Output the (X, Y) coordinate of the center of the cell containing the given text.  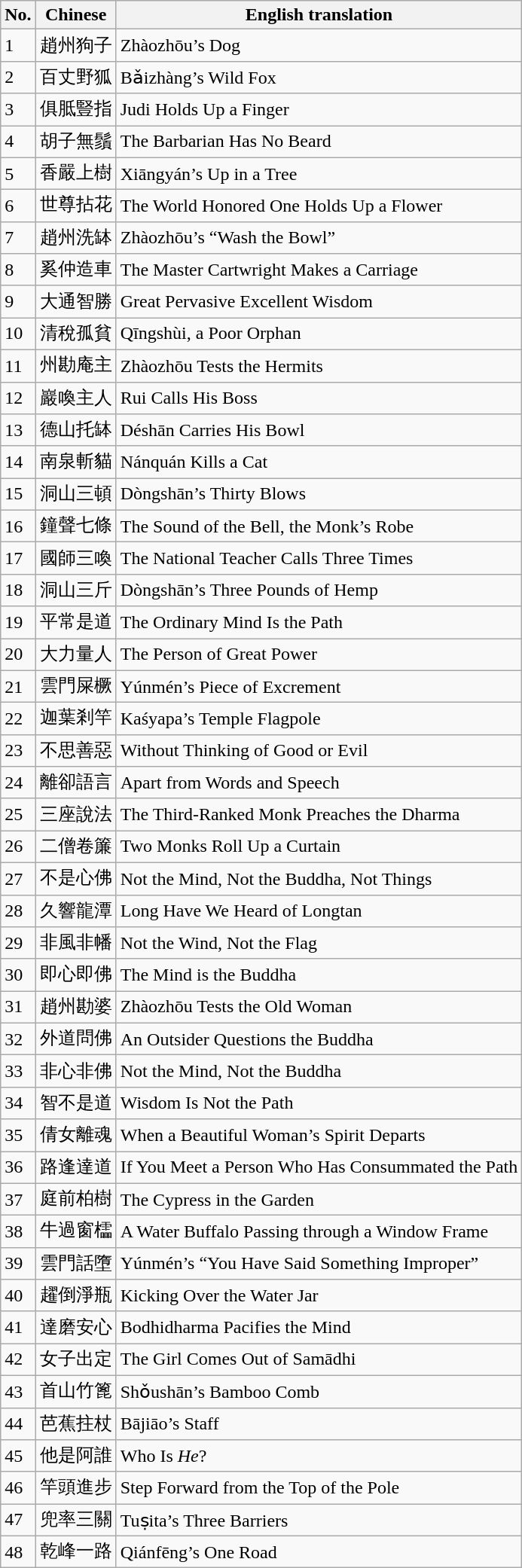
20 (18, 655)
大力量人 (75, 655)
48 (18, 1551)
Long Have We Heard of Longtan (319, 911)
The Sound of the Bell, the Monk’s Robe (319, 526)
外道問佛 (75, 1039)
35 (18, 1136)
34 (18, 1103)
Dòngshān’s Three Pounds of Hemp (319, 590)
The World Honored One Holds Up a Flower (319, 206)
21 (18, 687)
An Outsider Questions the Buddha (319, 1039)
三座說法 (75, 815)
智不是道 (75, 1103)
42 (18, 1360)
竿頭進步 (75, 1488)
6 (18, 206)
庭前柏樹 (75, 1199)
22 (18, 718)
25 (18, 815)
When a Beautiful Woman’s Spirit Departs (319, 1136)
36 (18, 1167)
Rui Calls His Boss (319, 398)
清稅孤貧 (75, 334)
12 (18, 398)
俱胝豎指 (75, 110)
43 (18, 1392)
9 (18, 301)
A Water Buffalo Passing through a Window Frame (319, 1232)
26 (18, 847)
不思善惡 (75, 750)
23 (18, 750)
迦葉剎竿 (75, 718)
Not the Wind, Not the Flag (319, 943)
Not the Mind, Not the Buddha, Not Things (319, 878)
19 (18, 622)
Apart from Words and Speech (319, 783)
Zhàozhōu Tests the Old Woman (319, 1008)
31 (18, 1008)
10 (18, 334)
16 (18, 526)
非心非佛 (75, 1071)
女子出定 (75, 1360)
The National Teacher Calls Three Times (319, 559)
3 (18, 110)
Great Pervasive Excellent Wisdom (319, 301)
奚仲造車 (75, 270)
11 (18, 366)
Nánquán Kills a Cat (319, 462)
乾峰一路 (75, 1551)
37 (18, 1199)
Yúnmén’s “You Have Said Something Improper” (319, 1264)
27 (18, 878)
28 (18, 911)
41 (18, 1327)
Not the Mind, Not the Buddha (319, 1071)
南泉斬貓 (75, 462)
趙州狗子 (75, 45)
久響龍潭 (75, 911)
Without Thinking of Good or Evil (319, 750)
Shǒushān’s Bamboo Comb (319, 1392)
州勘庵主 (75, 366)
24 (18, 783)
8 (18, 270)
Zhàozhōu Tests the Hermits (319, 366)
The Master Cartwright Makes a Carriage (319, 270)
Dòngshān’s Thirty Blows (319, 494)
No. (18, 15)
二僧卷簾 (75, 847)
鐘聲七條 (75, 526)
29 (18, 943)
Who Is He? (319, 1457)
If You Meet a Person Who Has Consummated the Path (319, 1167)
The Mind is the Buddha (319, 975)
不是心佛 (75, 878)
雲門話墮 (75, 1264)
路逢達道 (75, 1167)
40 (18, 1295)
達磨安心 (75, 1327)
Bājiāo’s Staff (319, 1423)
Xiāngyán’s Up in a Tree (319, 173)
百丈野狐 (75, 77)
15 (18, 494)
18 (18, 590)
The Cypress in the Garden (319, 1199)
45 (18, 1457)
Bodhidharma Pacifies the Mind (319, 1327)
倩女離魂 (75, 1136)
牛過窗櫺 (75, 1232)
39 (18, 1264)
芭蕉拄杖 (75, 1423)
Wisdom Is Not the Path (319, 1103)
Zhàozhōu’s Dog (319, 45)
7 (18, 238)
世尊拈花 (75, 206)
趙州勘婆 (75, 1008)
Qīngshùi, a Poor Orphan (319, 334)
32 (18, 1039)
33 (18, 1071)
44 (18, 1423)
1 (18, 45)
國師三喚 (75, 559)
46 (18, 1488)
The Barbarian Has No Beard (319, 142)
The Third-Ranked Monk Preaches the Dharma (319, 815)
Bǎizhàng’s Wild Fox (319, 77)
平常是道 (75, 622)
趯倒淨瓶 (75, 1295)
Déshān Carries His Bowl (319, 431)
Chinese (75, 15)
離卻語言 (75, 783)
Step Forward from the Top of the Pole (319, 1488)
English translation (319, 15)
Yúnmén’s Piece of Excrement (319, 687)
Kaśyapa’s Temple Flagpole (319, 718)
巖喚主人 (75, 398)
47 (18, 1520)
The Girl Comes Out of Samādhi (319, 1360)
Zhàozhōu’s “Wash the Bowl” (319, 238)
大通智勝 (75, 301)
首山竹篦 (75, 1392)
Qiánfēng’s One Road (319, 1551)
Two Monks Roll Up a Curtain (319, 847)
香嚴上樹 (75, 173)
胡子無鬚 (75, 142)
雲門屎橛 (75, 687)
洞山三頓 (75, 494)
2 (18, 77)
趙州洗缽 (75, 238)
Tuṣita’s Three Barriers (319, 1520)
德山托缽 (75, 431)
5 (18, 173)
兜率三關 (75, 1520)
17 (18, 559)
非風非幡 (75, 943)
38 (18, 1232)
他是阿誰 (75, 1457)
即心即佛 (75, 975)
4 (18, 142)
Kicking Over the Water Jar (319, 1295)
14 (18, 462)
Judi Holds Up a Finger (319, 110)
洞山三斤 (75, 590)
13 (18, 431)
30 (18, 975)
The Ordinary Mind Is the Path (319, 622)
The Person of Great Power (319, 655)
